Detect which cell encompasses the target text, then output its [X, Y] center coordinate. 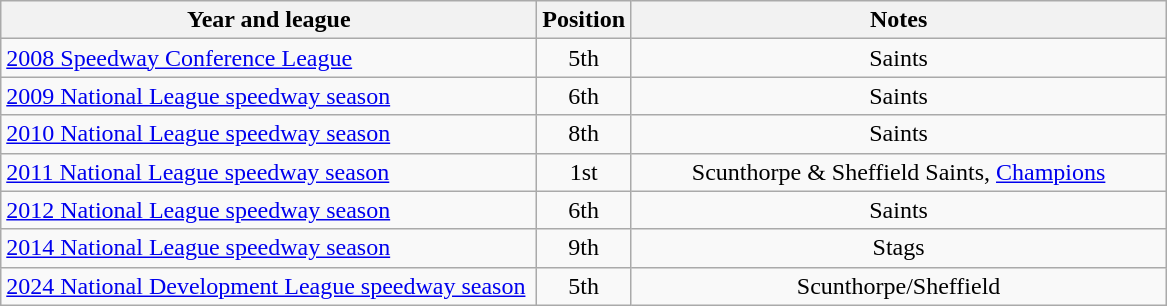
Notes [899, 20]
Stags [899, 248]
2010 National League speedway season [269, 134]
2014 National League speedway season [269, 248]
2011 National League speedway season [269, 172]
2009 National League speedway season [269, 96]
Scunthorpe/Sheffield [899, 286]
2024 National Development League speedway season [269, 286]
Scunthorpe & Sheffield Saints, Champions [899, 172]
2012 National League speedway season [269, 210]
Year and league [269, 20]
1st [584, 172]
9th [584, 248]
2008 Speedway Conference League [269, 58]
Position [584, 20]
8th [584, 134]
